Detect which cell encompasses the target text, then output its [x, y] center coordinate. 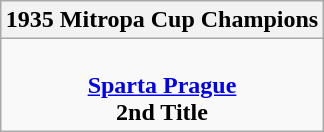
Sparta Prague 2nd Title [162, 85]
1935 Mitropa Cup Champions [162, 20]
